Extract the [x, y] coordinate from the center of the cell holding the provided text.  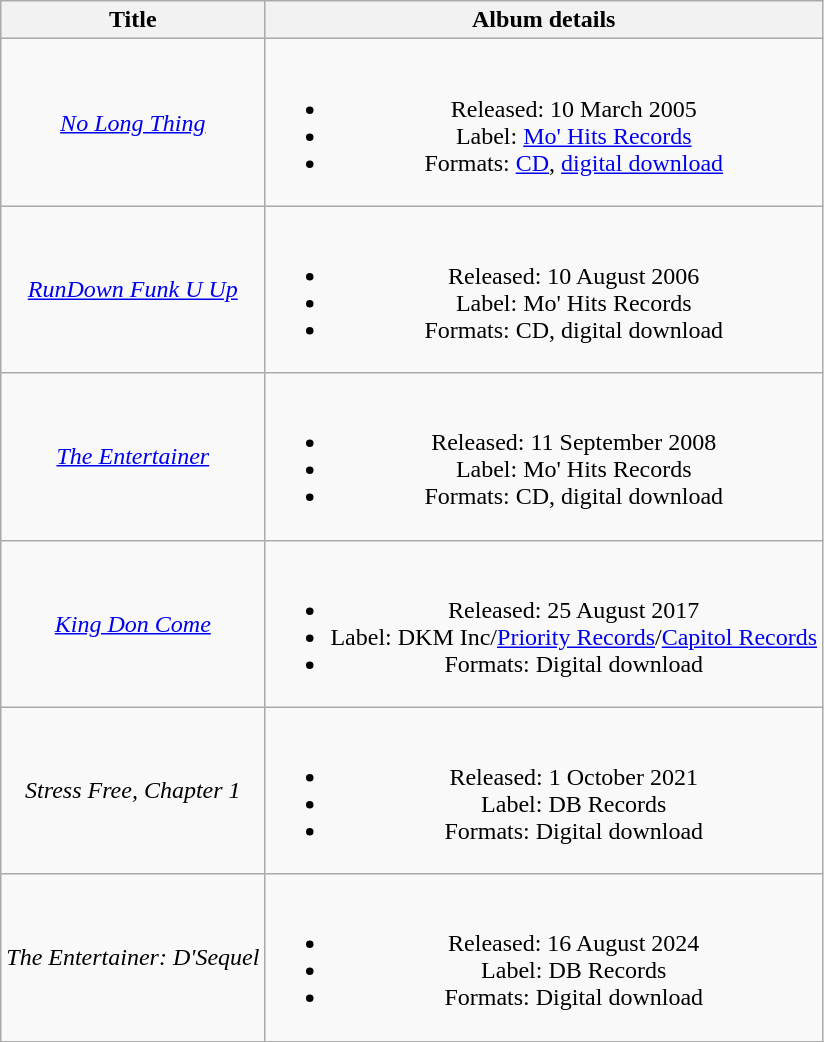
Released: 10 August 2006Label: Mo' Hits RecordsFormats: CD, digital download [544, 290]
No Long Thing [133, 122]
Released: 16 August 2024Label: DB RecordsFormats: Digital download [544, 958]
The Entertainer [133, 456]
Released: 25 August 2017Label: DKM Inc/Priority Records/Capitol RecordsFormats: Digital download [544, 624]
Title [133, 20]
Stress Free, Chapter 1 [133, 790]
The Entertainer: D'Sequel [133, 958]
Released: 1 October 2021Label: DB RecordsFormats: Digital download [544, 790]
Released: 11 September 2008Label: Mo' Hits RecordsFormats: CD, digital download [544, 456]
Album details [544, 20]
King Don Come [133, 624]
Released: 10 March 2005Label: Mo' Hits RecordsFormats: CD, digital download [544, 122]
RunDown Funk U Up [133, 290]
